Pinpoint the cell where the given text exists, returning its (x, y) midpoint coordinate. 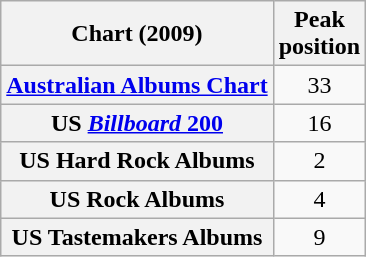
4 (319, 199)
US Hard Rock Albums (137, 161)
Australian Albums Chart (137, 85)
33 (319, 85)
US Tastemakers Albums (137, 237)
US Billboard 200 (137, 123)
2 (319, 161)
Peakposition (319, 34)
16 (319, 123)
9 (319, 237)
Chart (2009) (137, 34)
US Rock Albums (137, 199)
